Pinpoint the cell where the given text exists, returning its (X, Y) midpoint coordinate. 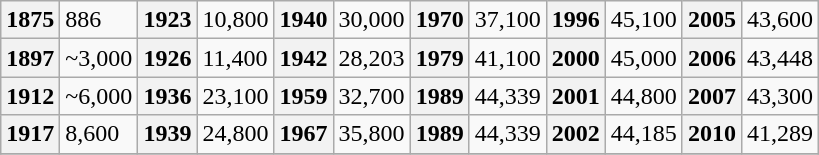
11,400 (236, 58)
23,100 (236, 96)
44,800 (644, 96)
41,289 (780, 134)
41,100 (508, 58)
1917 (30, 134)
1970 (440, 20)
43,448 (780, 58)
2006 (712, 58)
2001 (576, 96)
45,000 (644, 58)
~6,000 (99, 96)
43,300 (780, 96)
1979 (440, 58)
45,100 (644, 20)
1923 (168, 20)
37,100 (508, 20)
2005 (712, 20)
1875 (30, 20)
1912 (30, 96)
1959 (304, 96)
44,185 (644, 134)
1939 (168, 134)
28,203 (372, 58)
24,800 (236, 134)
1897 (30, 58)
30,000 (372, 20)
2010 (712, 134)
35,800 (372, 134)
32,700 (372, 96)
8,600 (99, 134)
2002 (576, 134)
1967 (304, 134)
886 (99, 20)
43,600 (780, 20)
2007 (712, 96)
1926 (168, 58)
1996 (576, 20)
1940 (304, 20)
~3,000 (99, 58)
1936 (168, 96)
2000 (576, 58)
10,800 (236, 20)
1942 (304, 58)
